Extract the [x, y] coordinate from the center of the cell holding the provided text.  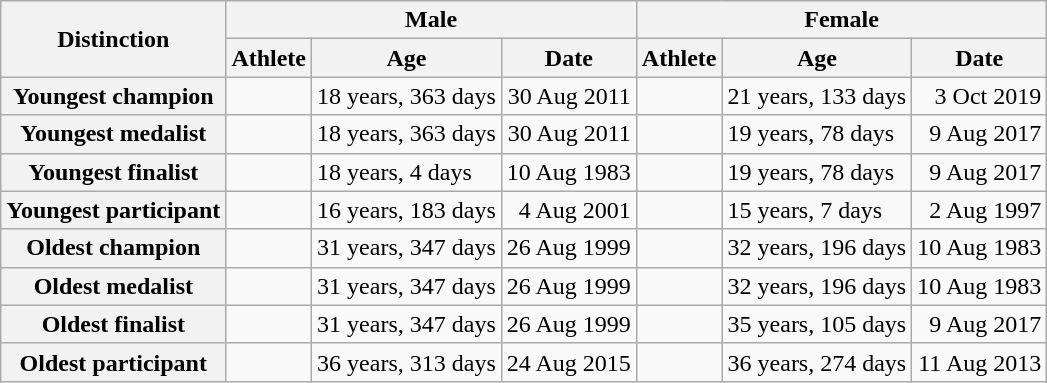
11 Aug 2013 [980, 362]
Youngest champion [114, 96]
18 years, 4 days [407, 172]
Oldest medalist [114, 286]
21 years, 133 days [817, 96]
35 years, 105 days [817, 324]
24 Aug 2015 [568, 362]
4 Aug 2001 [568, 210]
Female [841, 20]
Male [431, 20]
2 Aug 1997 [980, 210]
Oldest participant [114, 362]
16 years, 183 days [407, 210]
Youngest participant [114, 210]
Distinction [114, 39]
Youngest medalist [114, 134]
Youngest finalist [114, 172]
3 Oct 2019 [980, 96]
36 years, 313 days [407, 362]
Oldest champion [114, 248]
36 years, 274 days [817, 362]
Oldest finalist [114, 324]
15 years, 7 days [817, 210]
